Search for the cell housing the specified text and yield its (X, Y) center coordinate. 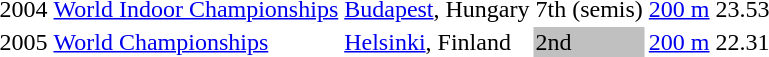
200 m (679, 42)
Helsinki, Finland (437, 42)
2nd (589, 42)
World Championships (196, 42)
